Output the [X, Y] coordinate of the center of the cell containing the given text.  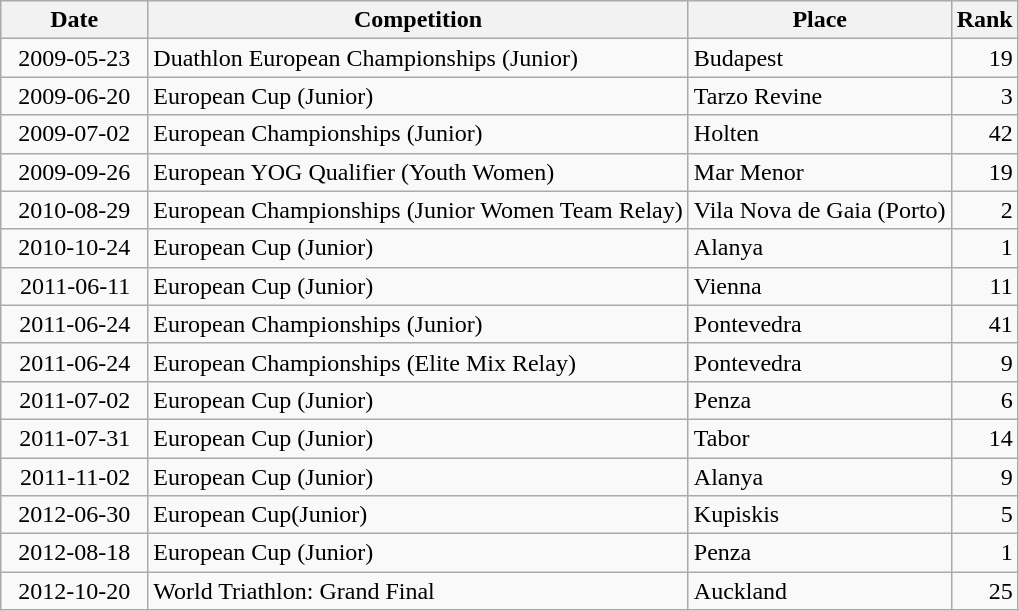
2010-08-29 [74, 210]
Holten [820, 134]
2012-08-18 [74, 553]
Place [820, 20]
Budapest [820, 58]
Mar Menor [820, 172]
5 [984, 515]
Auckland [820, 591]
Vienna [820, 286]
42 [984, 134]
European Cup(Junior) [418, 515]
Tarzo Revine [820, 96]
Vila Nova de Gaia (Porto) [820, 210]
World Triathlon: Grand Final [418, 591]
2011-11-02 [74, 477]
2012-10-20 [74, 591]
2009-09-26 [74, 172]
Tabor [820, 438]
2010-10-24 [74, 248]
2009-05-23 [74, 58]
Kupiskis [820, 515]
2011-07-02 [74, 400]
Rank [984, 20]
2011-07-31 [74, 438]
European YOG Qualifier (Youth Women) [418, 172]
41 [984, 324]
2009-07-02 [74, 134]
2011-06-11 [74, 286]
14 [984, 438]
Competition [418, 20]
European Championships (Elite Mix Relay) [418, 362]
2012-06-30 [74, 515]
11 [984, 286]
European Championships (Junior Women Team Relay) [418, 210]
Date [74, 20]
3 [984, 96]
Duathlon European Championships (Junior) [418, 58]
6 [984, 400]
2009-06-20 [74, 96]
2 [984, 210]
25 [984, 591]
